From the cell containing the given text, extract its center point as [x, y] coordinate. 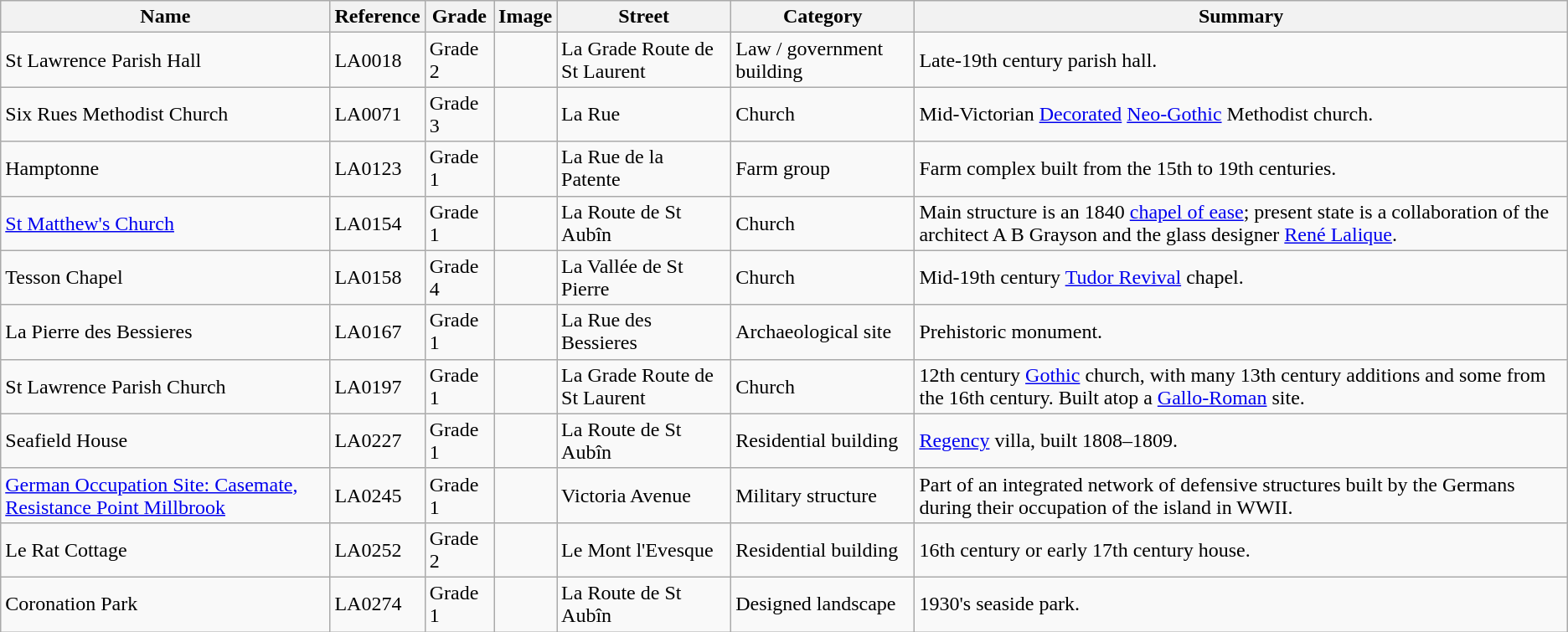
LA0197 [377, 387]
Tesson Chapel [166, 278]
16th century or early 17th century house. [1241, 549]
Mid-Victorian Decorated Neo-Gothic Methodist church. [1241, 114]
LA0123 [377, 169]
St Matthew's Church [166, 223]
Part of an integrated network of defensive structures built by the Germans during their occupation of the island in WWII. [1241, 496]
Farm group [823, 169]
Law / government building [823, 60]
Seafield House [166, 440]
Grade 4 [459, 278]
Name [166, 17]
Grade [459, 17]
LA0158 [377, 278]
St Lawrence Parish Hall [166, 60]
La Vallée de St Pierre [644, 278]
Coronation Park [166, 604]
12th century Gothic church, with many 13th century additions and some from the 16th century. Built atop a Gallo-Roman site. [1241, 387]
Street [644, 17]
Summary [1241, 17]
LA0071 [377, 114]
Military structure [823, 496]
Prehistoric monument. [1241, 331]
Regency villa, built 1808–1809. [1241, 440]
LA0245 [377, 496]
La Rue [644, 114]
Archaeological site [823, 331]
LA0252 [377, 549]
Le Rat Cottage [166, 549]
St Lawrence Parish Church [166, 387]
Main structure is an 1840 chapel of ease; present state is a collaboration of the architect A B Grayson and the glass designer René Lalique. [1241, 223]
La Rue de la Patente [644, 169]
La Rue des Bessieres [644, 331]
Victoria Avenue [644, 496]
Hamptonne [166, 169]
LA0227 [377, 440]
Designed landscape [823, 604]
Le Mont l'Evesque [644, 549]
Reference [377, 17]
LA0018 [377, 60]
1930's seaside park. [1241, 604]
Six Rues Methodist Church [166, 114]
LA0274 [377, 604]
Mid-19th century Tudor Revival chapel. [1241, 278]
Category [823, 17]
Image [526, 17]
Grade 3 [459, 114]
La Pierre des Bessieres [166, 331]
Farm complex built from the 15th to 19th centuries. [1241, 169]
LA0154 [377, 223]
German Occupation Site: Casemate, Resistance Point Millbrook [166, 496]
Late-19th century parish hall. [1241, 60]
LA0167 [377, 331]
